Return [X, Y] of the center of cell containing provided text 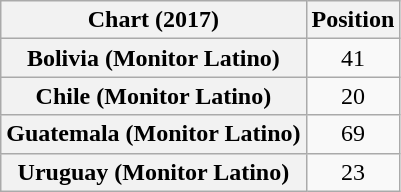
Position [353, 20]
Guatemala (Monitor Latino) [154, 134]
23 [353, 172]
Chile (Monitor Latino) [154, 96]
20 [353, 96]
41 [353, 58]
Uruguay (Monitor Latino) [154, 172]
Bolivia (Monitor Latino) [154, 58]
69 [353, 134]
Chart (2017) [154, 20]
